Locate the cell with the specified text and output its [X, Y] center coordinate. 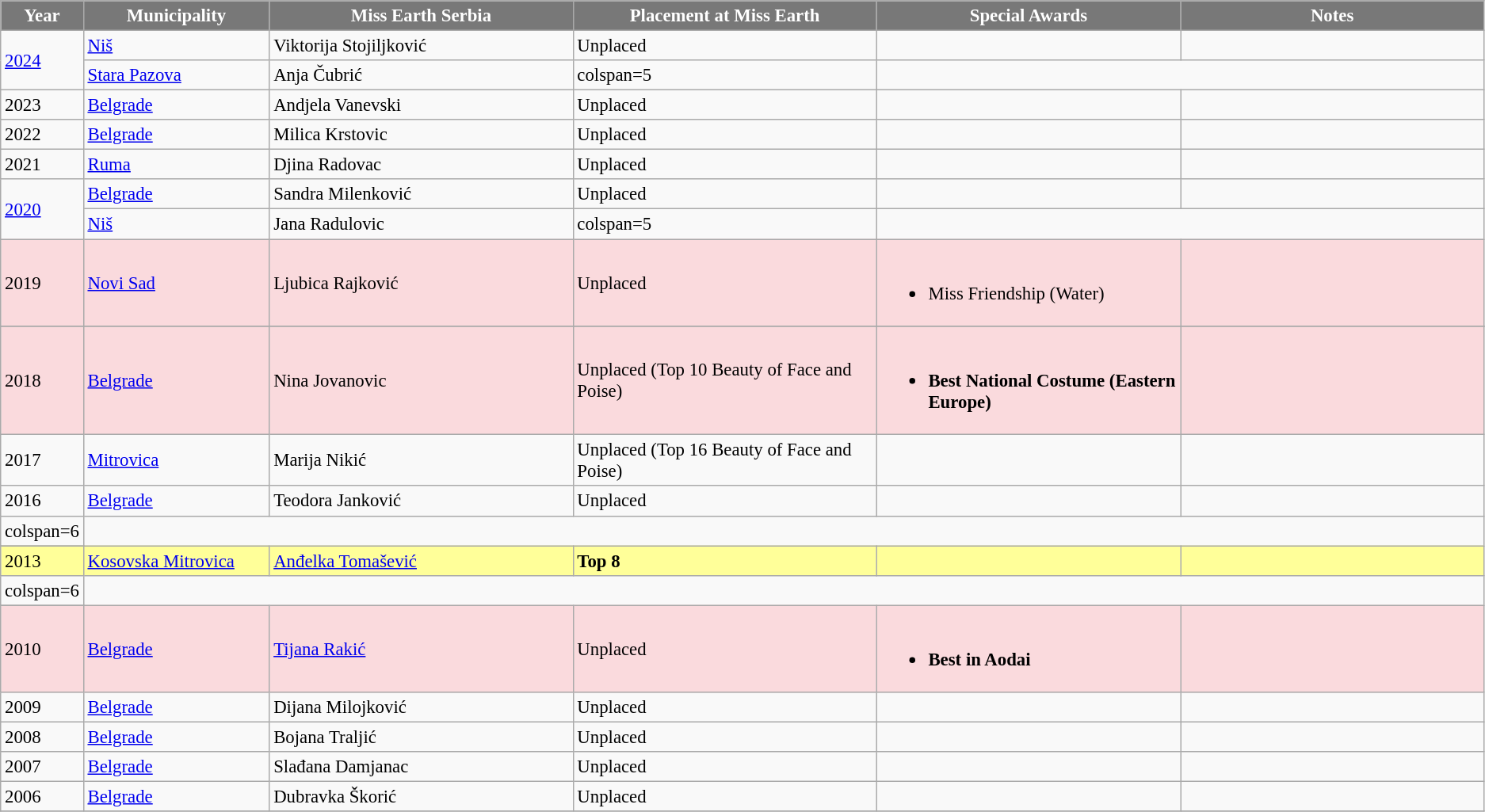
Anja Čubrić [422, 75]
2018 [42, 380]
2010 [42, 649]
2017 [42, 461]
Stara Pazova [176, 75]
2022 [42, 135]
Slađana Damjanac [422, 767]
2023 [42, 105]
Tijana Rakić [422, 649]
Ruma [176, 165]
2020 [42, 209]
Miss Earth Serbia [422, 16]
2024 [42, 60]
Teodora Janković [422, 501]
2013 [42, 561]
Viktorija Stojiljković [422, 46]
Special Awards [1029, 16]
Bojana Traljić [422, 738]
Djina Radovac [422, 165]
Miss Friendship (Water) [1029, 283]
Dubravka Škorić [422, 797]
2021 [42, 165]
Andjela Vanevski [422, 105]
2008 [42, 738]
Novi Sad [176, 283]
Mitrovica [176, 461]
Unplaced (Top 10 Beauty of Face and Poise) [724, 380]
2009 [42, 707]
Year [42, 16]
Unplaced (Top 16 Beauty of Face and Poise) [724, 461]
Anđelka Tomašević [422, 561]
Dijana Milojković [422, 707]
Best National Costume (Eastern Europe) [1029, 380]
2016 [42, 501]
2019 [42, 283]
Notes [1333, 16]
Kosovska Mitrovica [176, 561]
2007 [42, 767]
Top 8 [724, 561]
Placement at Miss Earth [724, 16]
Best in Aodai [1029, 649]
2006 [42, 797]
Municipality [176, 16]
Jana Radulovic [422, 224]
Ljubica Rajković [422, 283]
Marija Nikić [422, 461]
Nina Jovanovic [422, 380]
Sandra Milenković [422, 194]
Milica Krstovic [422, 135]
